Capture the cell that displays the provided text and extract its (X, Y) central coordinate. 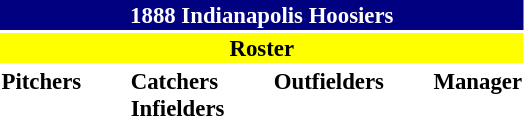
1888 Indianapolis Hoosiers (262, 15)
Roster (262, 48)
